Provide the [X, Y] coordinate of the cell's center where the given text is located.  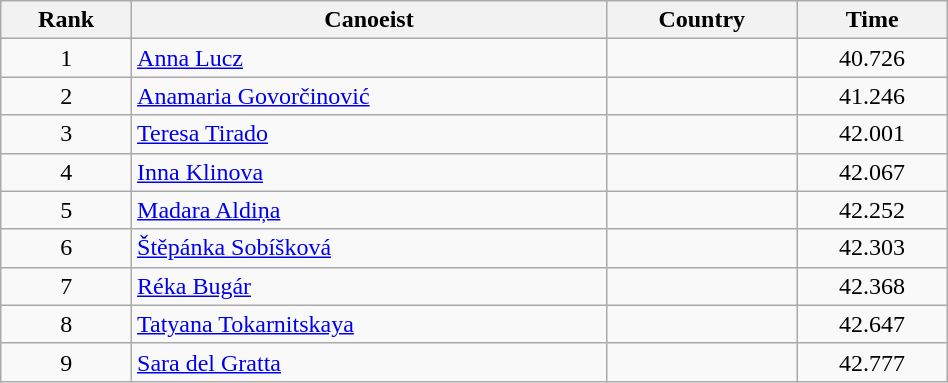
Country [701, 20]
42.368 [872, 286]
42.647 [872, 324]
1 [66, 58]
40.726 [872, 58]
5 [66, 210]
Réka Bugár [370, 286]
42.001 [872, 134]
Canoeist [370, 20]
4 [66, 172]
Anna Lucz [370, 58]
42.777 [872, 362]
Madara Aldiņa [370, 210]
Štěpánka Sobíšková [370, 248]
9 [66, 362]
42.067 [872, 172]
6 [66, 248]
42.303 [872, 248]
Tatyana Tokarnitskaya [370, 324]
Time [872, 20]
41.246 [872, 96]
Rank [66, 20]
2 [66, 96]
3 [66, 134]
Anamaria Govorčinović [370, 96]
Sara del Gratta [370, 362]
Teresa Tirado [370, 134]
8 [66, 324]
Inna Klinova [370, 172]
42.252 [872, 210]
7 [66, 286]
